Scan for the cell matching the given text and deliver its (X, Y) coordinate at center. 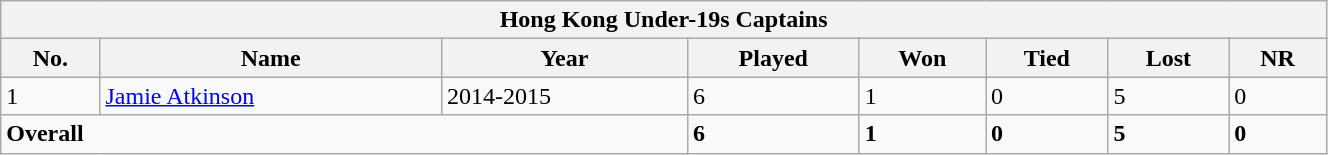
Overall (344, 134)
Played (773, 58)
Hong Kong Under-19s Captains (664, 20)
Lost (1168, 58)
NR (1278, 58)
Won (922, 58)
No. (50, 58)
Name (270, 58)
2014-2015 (564, 96)
Year (564, 58)
Jamie Atkinson (270, 96)
Tied (1048, 58)
